Detect which cell encompasses the target text, then output its [x, y] center coordinate. 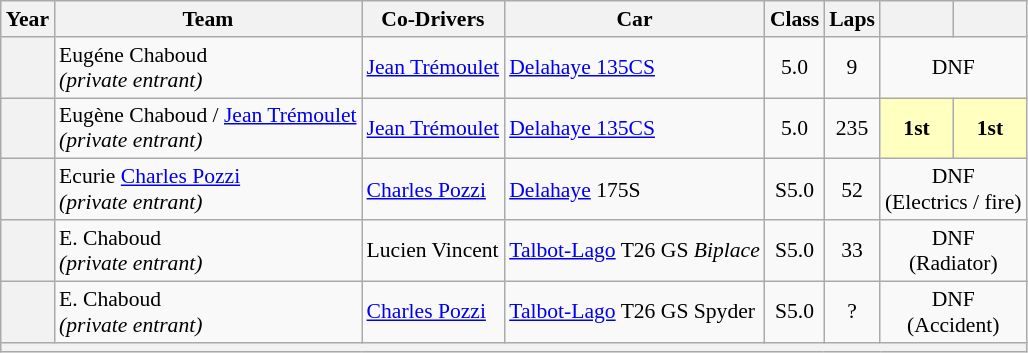
Co-Drivers [434, 19]
Team [208, 19]
235 [852, 128]
Laps [852, 19]
Class [794, 19]
Talbot-Lago T26 GS Biplace [634, 250]
Delahaye 175S [634, 190]
Eugéne Chaboud(private entrant) [208, 68]
52 [852, 190]
Ecurie Charles Pozzi(private entrant) [208, 190]
Eugène Chaboud / Jean Trémoulet(private entrant) [208, 128]
? [852, 312]
33 [852, 250]
Car [634, 19]
DNF [954, 68]
Talbot-Lago T26 GS Spyder [634, 312]
Lucien Vincent [434, 250]
DNF(Radiator) [954, 250]
DNF(Electrics / fire) [954, 190]
Year [28, 19]
DNF(Accident) [954, 312]
9 [852, 68]
